Extract the (X, Y) coordinate from the center of the cell holding the provided text.  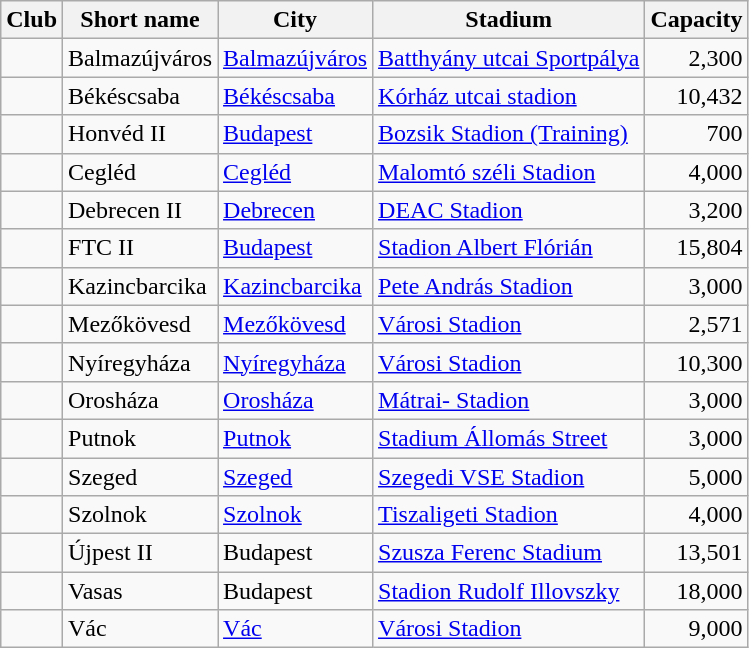
700 (696, 134)
10,300 (696, 362)
Pete András Stadion (509, 286)
10,432 (696, 96)
Tiszaligeti Stadion (509, 515)
Batthyány utcai Sportpálya (509, 58)
Malomtó széli Stadion (509, 172)
2,300 (696, 58)
Mátrai- Stadion (509, 400)
Vasas (140, 591)
City (296, 20)
13,501 (696, 553)
Stadium Állomás Street (509, 438)
FTC II (140, 248)
Capacity (696, 20)
Kórház utcai stadion (509, 96)
Debrecen II (140, 210)
Szegedi VSE Stadion (509, 477)
5,000 (696, 477)
Stadium (509, 20)
15,804 (696, 248)
18,000 (696, 591)
Short name (140, 20)
9,000 (696, 629)
3,200 (696, 210)
DEAC Stadion (509, 210)
Bozsik Stadion (Training) (509, 134)
Honvéd II (140, 134)
Debrecen (296, 210)
2,571 (696, 324)
Szusza Ferenc Stadium (509, 553)
Stadion Rudolf Illovszky (509, 591)
Újpest II (140, 553)
Club (32, 20)
Stadion Albert Flórián (509, 248)
